Scan for the cell matching the given text and deliver its (x, y) coordinate at center. 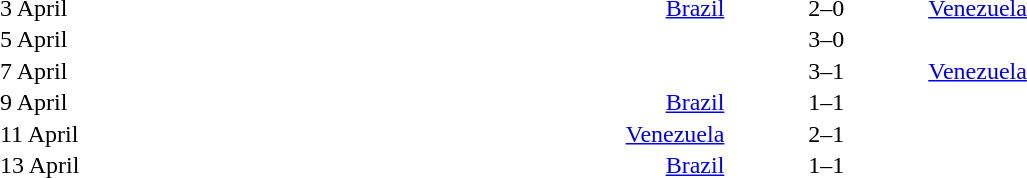
Brazil (528, 103)
3–1 (826, 71)
Venezuela (528, 134)
3–0 (826, 39)
2–1 (826, 134)
1–1 (826, 103)
